Identify which cell holds the provided text, then report its [x, y] central coordinate. 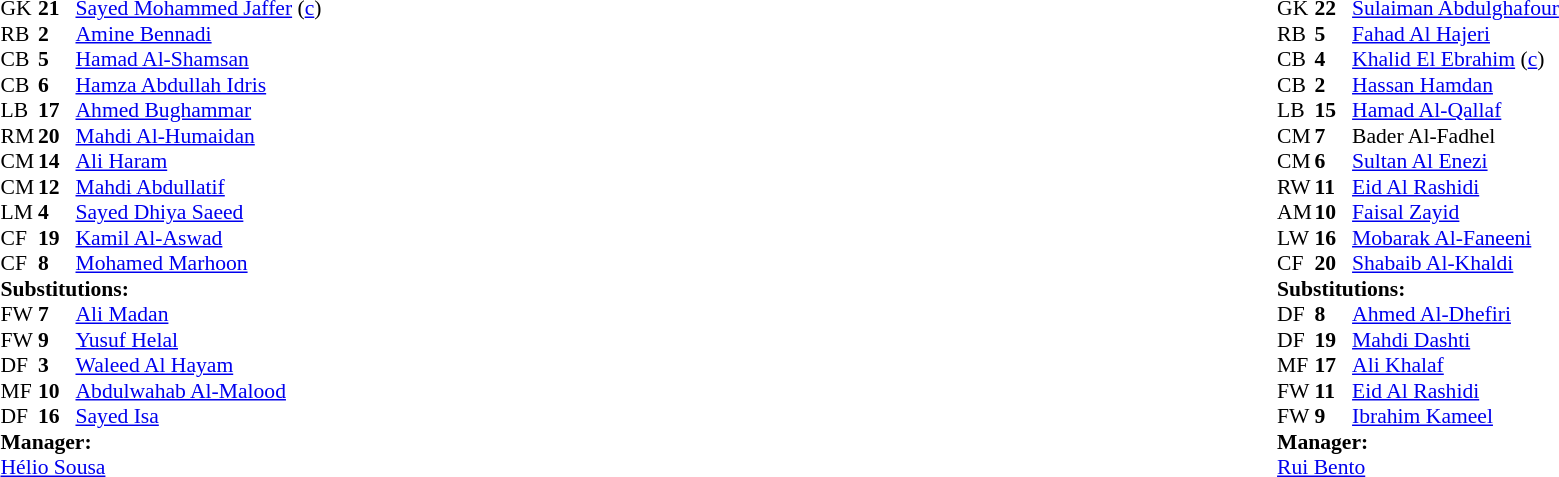
Ali Madan [199, 315]
Mohamed Marhoon [199, 263]
Sayed Dhiya Saeed [199, 213]
RW [1296, 187]
15 [1334, 111]
Khalid El Ebrahim (c) [1456, 59]
Shabaib Al-Khaldi [1456, 263]
Sayed Isa [199, 417]
Mahdi Al-Humaidan [199, 136]
Yusuf Helal [199, 340]
Bader Al-Fadhel [1456, 136]
Mahdi Abdullatif [199, 187]
Ali Khalaf [1456, 365]
Amine Bennadi [199, 34]
Hassan Hamdan [1456, 85]
Abdulwahab Al-Malood [199, 391]
Fahad Al Hajeri [1456, 34]
Kamil Al-Aswad [199, 238]
Ahmed Al-Dhefiri [1456, 315]
LW [1296, 238]
3 [57, 365]
Hamza Abdullah Idris [199, 85]
Mahdi Dashti [1456, 340]
Ali Haram [199, 161]
14 [57, 161]
RM [19, 136]
Faisal Zayid [1456, 213]
Sultan Al Enezi [1456, 161]
Mobarak Al-Faneeni [1456, 238]
Waleed Al Hayam [199, 365]
Ahmed Bughammar [199, 111]
AM [1296, 213]
Hamad Al-Qallaf [1456, 111]
Hamad Al-Shamsan [199, 59]
LM [19, 213]
12 [57, 187]
Ibrahim Kameel [1456, 417]
